Determine the (x, y) coordinate at the center of the cell enclosing the given text.  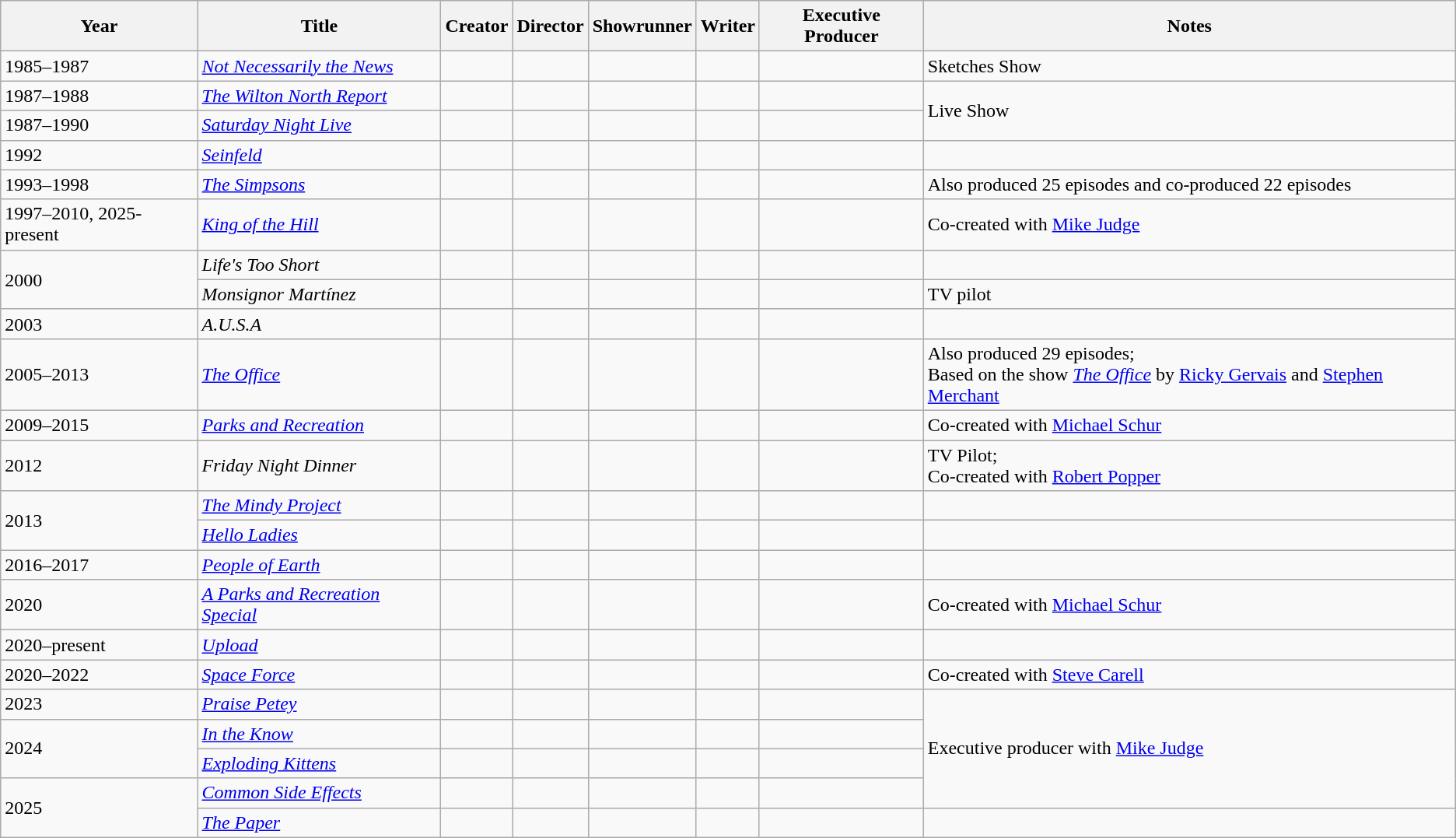
1987–1990 (100, 125)
2020–present (100, 645)
Seinfeld (319, 155)
2012 (100, 465)
2020 (100, 605)
2023 (100, 704)
2024 (100, 749)
Life's Too Short (319, 265)
Common Side Effects (319, 793)
Year (100, 26)
The Office (319, 374)
1997–2010, 2025-present (100, 224)
Executive Producer (842, 26)
2000 (100, 279)
Also produced 25 episodes and co-produced 22 episodes (1189, 184)
2020–2022 (100, 675)
1992 (100, 155)
2003 (100, 324)
2016–2017 (100, 565)
Creator (477, 26)
A.U.S.A (319, 324)
Hello Ladies (319, 535)
2005–2013 (100, 374)
A Parks and Recreation Special (319, 605)
2013 (100, 521)
Not Necessarily the News (319, 66)
Co-created with Steve Carell (1189, 675)
The Mindy Project (319, 506)
Praise Petey (319, 704)
Space Force (319, 675)
In the Know (319, 734)
Monsignor Martínez (319, 294)
King of the Hill (319, 224)
The Wilton North Report (319, 96)
Saturday Night Live (319, 125)
Director (551, 26)
Writer (728, 26)
1985–1987 (100, 66)
Upload (319, 645)
TV pilot (1189, 294)
Friday Night Dinner (319, 465)
Notes (1189, 26)
The Paper (319, 822)
Sketches Show (1189, 66)
2009–2015 (100, 425)
1987–1988 (100, 96)
Showrunner (642, 26)
The Simpsons (319, 184)
Exploding Kittens (319, 763)
Also produced 29 episodes;Based on the show The Office by Ricky Gervais and Stephen Merchant (1189, 374)
Executive producer with Mike Judge (1189, 749)
Co-created with Mike Judge (1189, 224)
1993–1998 (100, 184)
Title (319, 26)
Live Show (1189, 110)
TV Pilot;Co-created with Robert Popper (1189, 465)
2025 (100, 808)
Parks and Recreation (319, 425)
People of Earth (319, 565)
